Extract the [X, Y] coordinate from the center of the cell holding the provided text.  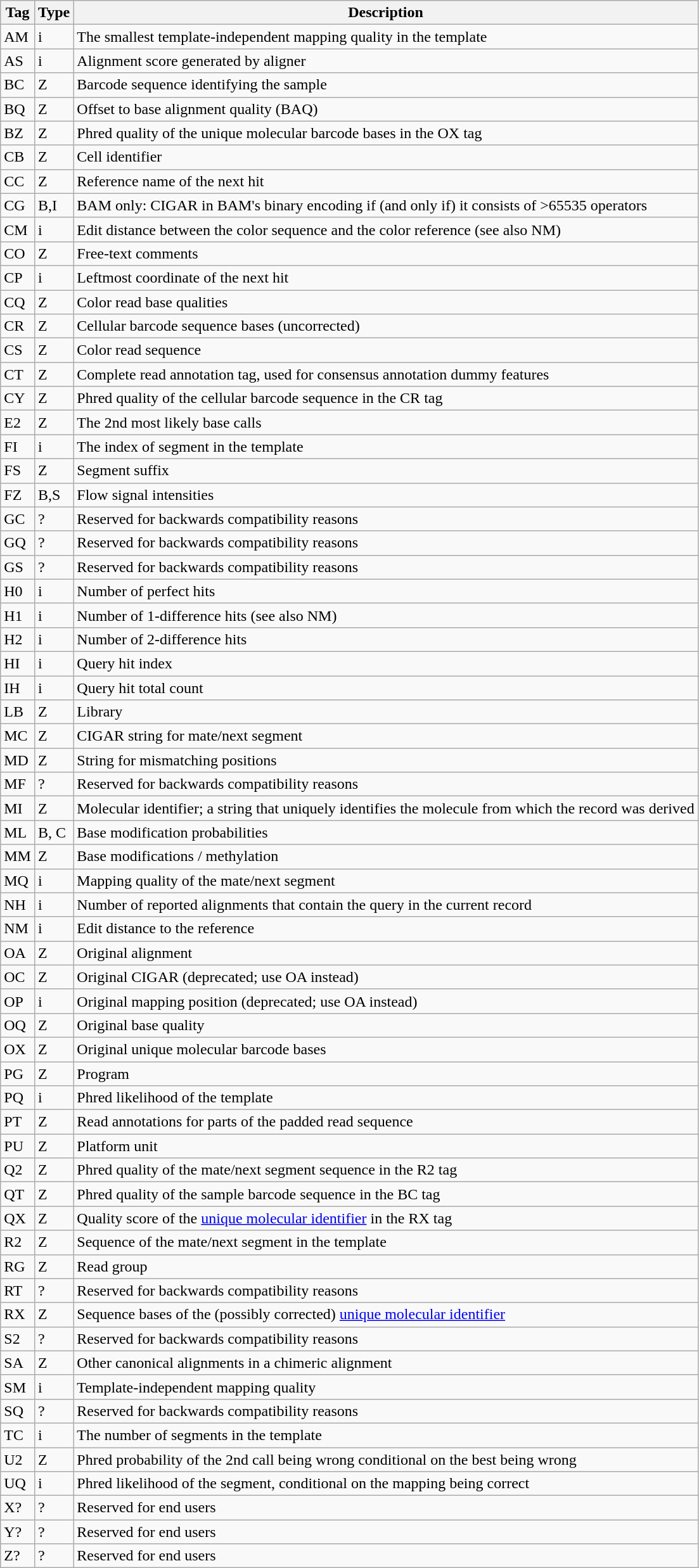
QT [18, 1194]
Leftmost coordinate of the next hit [385, 277]
The smallest template-independent mapping quality in the template [385, 37]
Platform unit [385, 1146]
Phred likelihood of the template [385, 1098]
CO [18, 253]
PQ [18, 1098]
FZ [18, 495]
PU [18, 1146]
B,I [53, 205]
H1 [18, 615]
NH [18, 905]
CC [18, 181]
Library [385, 712]
GS [18, 567]
Phred probability of the 2nd call being wrong conditional on the best being wrong [385, 1459]
CM [18, 229]
RX [18, 1315]
Segment suffix [385, 471]
Phred likelihood of the segment, conditional on the mapping being correct [385, 1484]
OX [18, 1049]
U2 [18, 1459]
CG [18, 205]
Alignment score generated by aligner [385, 61]
Tag [18, 13]
CT [18, 374]
CY [18, 398]
Sequence of the mate/next segment in the template [385, 1242]
Number of reported alignments that contain the query in the current record [385, 905]
Quality score of the unique molecular identifier in the RX tag [385, 1218]
Phred quality of the unique molecular barcode bases in the OX tag [385, 133]
SQ [18, 1411]
SM [18, 1387]
Edit distance between the color sequence and the color reference (see also NM) [385, 229]
Q2 [18, 1170]
Read annotations for parts of the padded read sequence [385, 1122]
Other canonical alignments in a chimeric alignment [385, 1363]
TC [18, 1435]
MI [18, 808]
CB [18, 157]
SA [18, 1363]
BZ [18, 133]
Edit distance to the reference [385, 929]
H0 [18, 591]
Query hit total count [385, 687]
AS [18, 61]
IH [18, 687]
MD [18, 760]
UQ [18, 1484]
PT [18, 1122]
GC [18, 519]
Reference name of the next hit [385, 181]
Base modification probabilities [385, 832]
Number of 2-difference hits [385, 639]
MC [18, 736]
RG [18, 1266]
Barcode sequence identifying the sample [385, 85]
Cell identifier [385, 157]
Free-text comments [385, 253]
BC [18, 85]
String for mismatching positions [385, 760]
Number of 1-difference hits (see also NM) [385, 615]
H2 [18, 639]
Complete read annotation tag, used for consensus annotation dummy features [385, 374]
Type [53, 13]
S2 [18, 1339]
CS [18, 350]
CR [18, 326]
CIGAR string for mate/next segment [385, 736]
MM [18, 857]
PG [18, 1074]
The 2nd most likely base calls [385, 423]
Sequence bases of the (possibly corrected) unique molecular identifier [385, 1315]
The index of segment in the template [385, 447]
Phred quality of the sample barcode sequence in the BC tag [385, 1194]
CP [18, 277]
Color read sequence [385, 350]
CQ [18, 302]
Original CIGAR (deprecated; use OA instead) [385, 977]
Read group [385, 1266]
Original alignment [385, 953]
LB [18, 712]
OA [18, 953]
FI [18, 447]
Query hit index [385, 663]
BQ [18, 109]
Phred quality of the mate/next segment sequence in the R2 tag [385, 1170]
OC [18, 977]
Flow signal intensities [385, 495]
The number of segments in the template [385, 1435]
Color read base qualities [385, 302]
Template-independent mapping quality [385, 1387]
QX [18, 1218]
Mapping quality of the mate/next segment [385, 881]
Original mapping position (deprecated; use OA instead) [385, 1001]
R2 [18, 1242]
Offset to base alignment quality (BAQ) [385, 109]
BAM only: CIGAR in BAM's binary encoding if (and only if) it consists of >65535 operators [385, 205]
Base modifications / methylation [385, 857]
ML [18, 832]
Original unique molecular barcode bases [385, 1049]
X? [18, 1508]
GQ [18, 543]
OP [18, 1001]
Program [385, 1074]
Original base quality [385, 1025]
Molecular identifier; a string that uniquely identifies the molecule from which the record was derived [385, 808]
B, C [53, 832]
MQ [18, 881]
MF [18, 784]
RT [18, 1291]
NM [18, 929]
Phred quality of the cellular barcode sequence in the CR tag [385, 398]
Z? [18, 1556]
FS [18, 471]
E2 [18, 423]
Description [385, 13]
HI [18, 663]
B,S [53, 495]
AM [18, 37]
Y? [18, 1532]
Cellular barcode sequence bases (uncorrected) [385, 326]
Number of perfect hits [385, 591]
OQ [18, 1025]
